Provide the (x, y) coordinate of the cell's center where the given text is located.  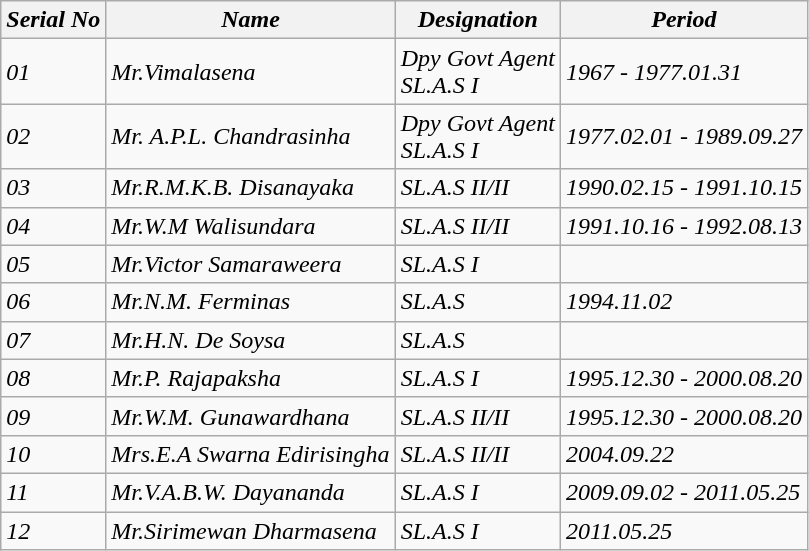
2004.09.22 (684, 454)
2011.05.25 (684, 531)
Mr.N.M. Ferminas (250, 302)
Mr.W.M. Gunawardhana (250, 416)
Mr.Vimalasena (250, 72)
1994.11.02 (684, 302)
04 (54, 226)
1967 - 1977.01.31 (684, 72)
Mr.Sirimewan Dharmasena (250, 531)
Mr.H.N. De Soysa (250, 340)
Mrs.E.A Swarna Edirisingha (250, 454)
Mr.W.M Walisundara (250, 226)
03 (54, 188)
07 (54, 340)
1977.02.01 - 1989.09.27 (684, 136)
2009.09.02 - 2011.05.25 (684, 492)
01 (54, 72)
1990.02.15 - 1991.10.15 (684, 188)
Mr.P. Rajapaksha (250, 378)
12 (54, 531)
02 (54, 136)
11 (54, 492)
10 (54, 454)
Serial No (54, 20)
Period (684, 20)
05 (54, 264)
09 (54, 416)
1991.10.16 - 1992.08.13 (684, 226)
Mr.V.A.B.W. Dayananda (250, 492)
Mr. A.P.L. Chandrasinha (250, 136)
Mr.Victor Samaraweera (250, 264)
Designation (478, 20)
Name (250, 20)
06 (54, 302)
Mr.R.M.K.B. Disanayaka (250, 188)
08 (54, 378)
